Extract the (X, Y) coordinate from the center of the cell holding the provided text.  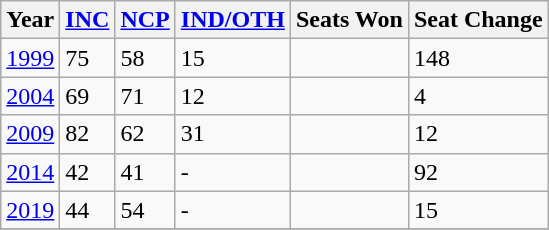
INC (88, 20)
1999 (30, 58)
NCP (145, 20)
2009 (30, 134)
92 (478, 172)
IND/OTH (232, 20)
31 (232, 134)
Seat Change (478, 20)
Year (30, 20)
148 (478, 58)
44 (88, 210)
2004 (30, 96)
71 (145, 96)
2019 (30, 210)
41 (145, 172)
54 (145, 210)
82 (88, 134)
75 (88, 58)
42 (88, 172)
Seats Won (349, 20)
2014 (30, 172)
62 (145, 134)
4 (478, 96)
58 (145, 58)
69 (88, 96)
